Detect which cell encompasses the target text, then output its (X, Y) center coordinate. 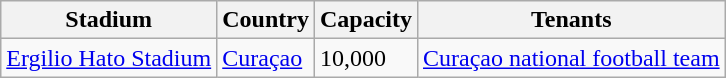
Curaçao national football team (571, 58)
Curaçao (266, 58)
10,000 (366, 58)
Ergilio Hato Stadium (109, 58)
Country (266, 20)
Capacity (366, 20)
Stadium (109, 20)
Tenants (571, 20)
